Extract the [X, Y] coordinate from the center of the cell holding the provided text.  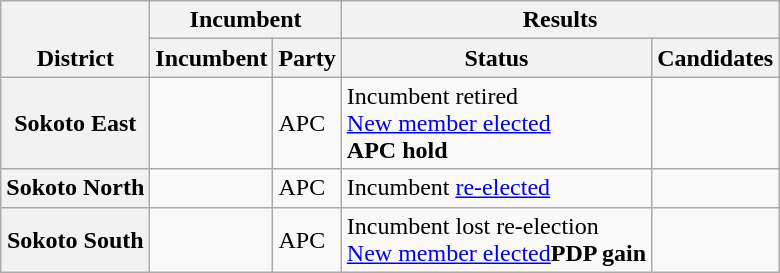
Candidates [716, 58]
Sokoto North [76, 188]
Party [307, 58]
Incumbent re-elected [496, 188]
Incumbent retiredNew member electedAPC hold [496, 123]
Sokoto South [76, 240]
Status [496, 58]
Incumbent lost re-electionNew member electedPDP gain [496, 240]
District [76, 39]
Sokoto East [76, 123]
Results [560, 20]
